Return the (X, Y) coordinate for the center point of the cell that contains the specified text.  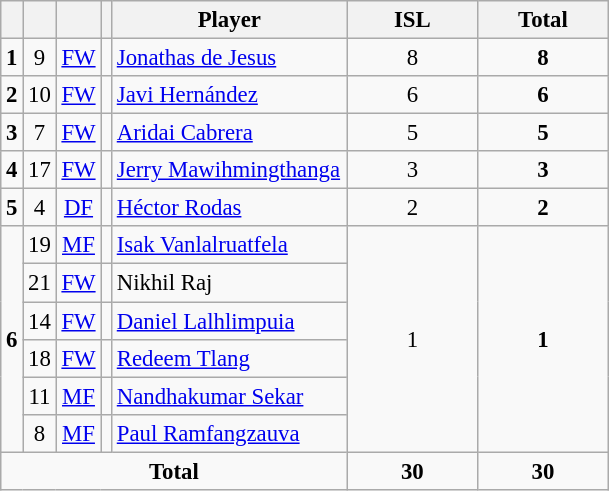
9 (40, 58)
Nikhil Raj (229, 283)
19 (40, 245)
14 (40, 321)
Jerry Mawihmingthanga (229, 170)
Daniel Lalhlimpuia (229, 321)
17 (40, 170)
7 (40, 133)
11 (40, 396)
ISL (412, 20)
18 (40, 358)
Jonathas de Jesus (229, 58)
Héctor Rodas (229, 208)
DF (78, 208)
Javi Hernández (229, 95)
Isak Vanlalruatfela (229, 245)
Aridai Cabrera (229, 133)
10 (40, 95)
21 (40, 283)
Paul Ramfangzauva (229, 433)
Player (229, 20)
Nandhakumar Sekar (229, 396)
Redeem Tlang (229, 358)
